Provide the [x, y] coordinate of the cell's center where the given text is located.  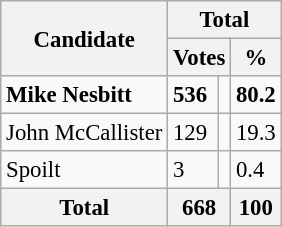
Spoilt [84, 170]
% [256, 58]
129 [194, 133]
100 [256, 208]
668 [200, 208]
Mike Nesbitt [84, 95]
John McCallister [84, 133]
19.3 [256, 133]
Votes [200, 58]
Candidate [84, 38]
80.2 [256, 95]
0.4 [256, 170]
3 [194, 170]
536 [194, 95]
